Output the (X, Y) coordinate of the center of the cell containing the given text.  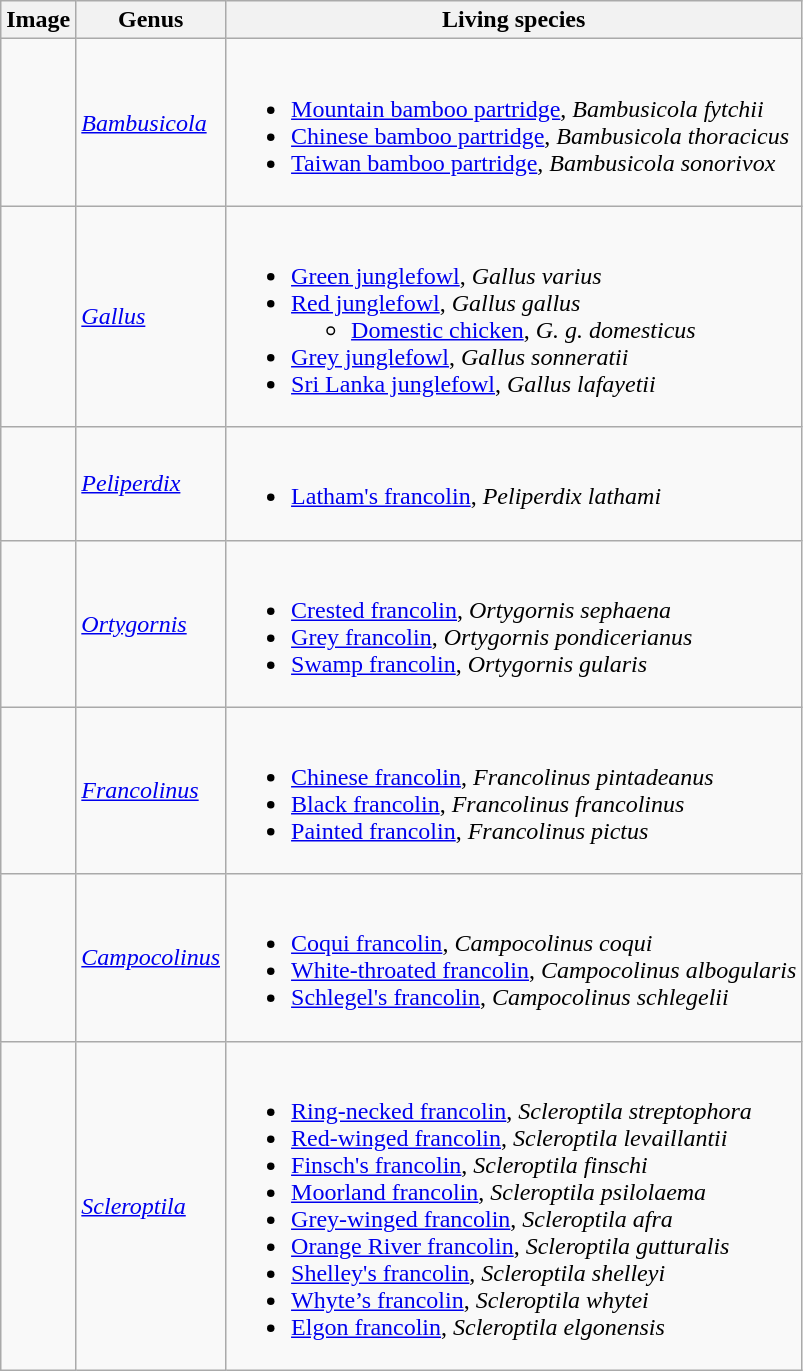
Campocolinus (151, 958)
Francolinus (151, 790)
Latham's francolin, Peliperdix lathami (514, 484)
Living species (514, 20)
Gallus (151, 316)
Crested francolin, Ortygornis sephaenaGrey francolin, Ortygornis pondicerianusSwamp francolin, Ortygornis gularis (514, 624)
Chinese francolin, Francolinus pintadeanusBlack francolin, Francolinus francolinusPainted francolin, Francolinus pictus (514, 790)
Peliperdix (151, 484)
Image (38, 20)
Mountain bamboo partridge, Bambusicola fytchiiChinese bamboo partridge, Bambusicola thoracicusTaiwan bamboo partridge, Bambusicola sonorivox (514, 122)
Genus (151, 20)
Ortygornis (151, 624)
Scleroptila (151, 1206)
Bambusicola (151, 122)
Coqui francolin, Campocolinus coquiWhite-throated francolin, Campocolinus albogularisSchlegel's francolin, Campocolinus schlegelii (514, 958)
